Extract the (x, y) coordinate from the center of the cell holding the provided text.  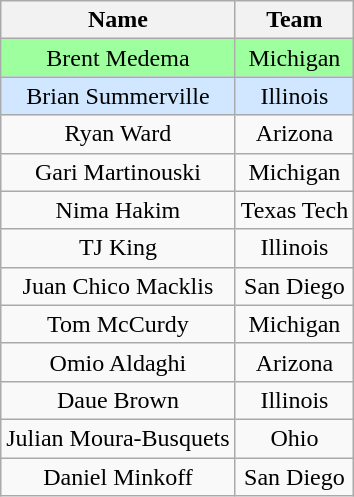
Ryan Ward (118, 134)
Daniel Minkoff (118, 477)
Juan Chico Macklis (118, 286)
Omio Aldaghi (118, 362)
Texas Tech (294, 210)
Brent Medema (118, 58)
Daue Brown (118, 400)
Team (294, 20)
Tom McCurdy (118, 324)
Name (118, 20)
Brian Summerville (118, 96)
Ohio (294, 438)
Julian Moura-Busquets (118, 438)
Nima Hakim (118, 210)
Gari Martinouski (118, 172)
TJ King (118, 248)
